Return the (x, y) coordinate for the center point of the cell that contains the specified text.  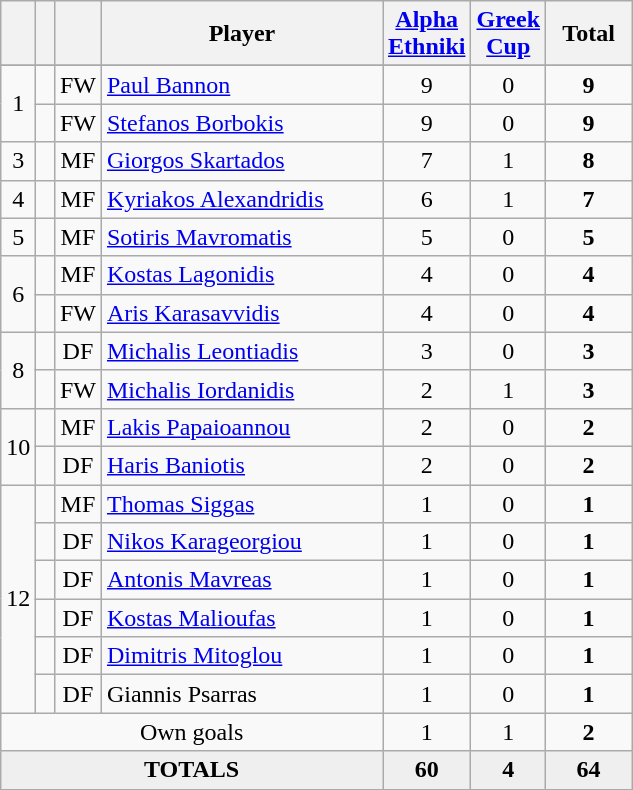
60 (426, 770)
Lakis Papaioannou (242, 427)
Kostas Lagonidis (242, 275)
Kostas Malioufas (242, 618)
Greek Cup (508, 34)
Giorgos Skartados (242, 161)
Aris Karasavvidis (242, 313)
64 (589, 770)
12 (18, 598)
Michalis Iordanidis (242, 389)
Player (242, 34)
Total (589, 34)
Stefanos Borbokis (242, 123)
TOTALS (192, 770)
Michalis Leontiadis (242, 351)
Alpha Ethniki (426, 34)
10 (18, 446)
Paul Bannon (242, 85)
Dimitris Mitoglou (242, 656)
Own goals (192, 732)
Nikos Karageorgiou (242, 542)
Giannis Psarras (242, 694)
Haris Baniotis (242, 465)
Sotiris Mavromatis (242, 237)
Thomas Siggas (242, 503)
Antonis Mavreas (242, 580)
Kyriakos Alexandridis (242, 199)
